Identify which cell holds the provided text, then report its [X, Y] central coordinate. 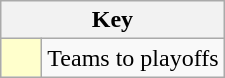
Teams to playoffs [133, 58]
Key [112, 20]
